Determine the (X, Y) coordinate at the center of the cell enclosing the given text.  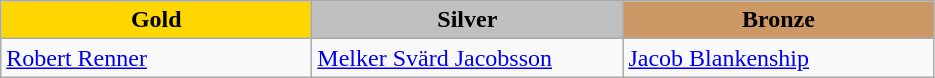
Bronze (778, 20)
Jacob Blankenship (778, 58)
Melker Svärd Jacobsson (468, 58)
Gold (156, 20)
Silver (468, 20)
Robert Renner (156, 58)
